Return the [x, y] coordinate for the center point of the cell that contains the specified text.  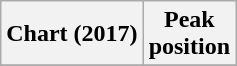
Chart (2017) [72, 34]
Peakposition [189, 34]
